For the text-containing cell, return its midpoint in (X, Y) coordinate format. 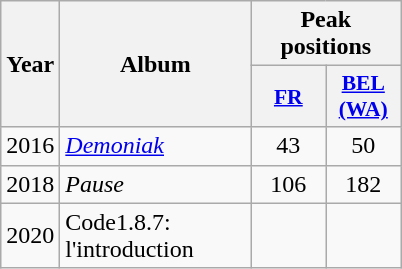
BEL (WA) (364, 96)
Year (30, 64)
Pause (156, 184)
2018 (30, 184)
Peak positions (326, 34)
2016 (30, 146)
182 (364, 184)
Album (156, 64)
FR (288, 96)
Demoniak (156, 146)
50 (364, 146)
Code1.8.7: l'introduction (156, 236)
43 (288, 146)
2020 (30, 236)
106 (288, 184)
